Scan for the cell matching the given text and deliver its [X, Y] coordinate at center. 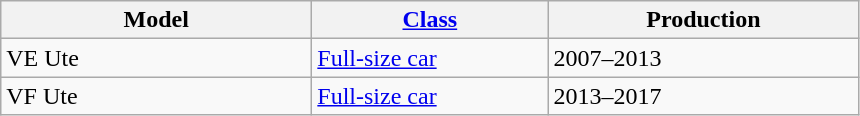
2007–2013 [704, 58]
VF Ute [156, 96]
VE Ute [156, 58]
Production [704, 20]
2013–2017 [704, 96]
Model [156, 20]
Class [430, 20]
